Scan for the cell matching the given text and deliver its (X, Y) coordinate at center. 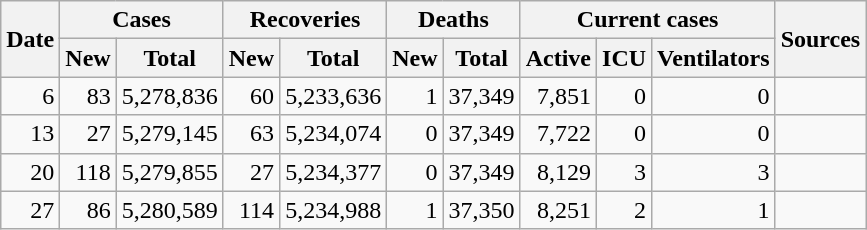
5,233,636 (334, 96)
118 (88, 172)
6 (30, 96)
8,251 (558, 210)
ICU (624, 58)
8,129 (558, 172)
Sources (820, 39)
2 (624, 210)
5,280,589 (170, 210)
7,722 (558, 134)
7,851 (558, 96)
20 (30, 172)
Current cases (648, 20)
5,278,836 (170, 96)
Deaths (454, 20)
Date (30, 39)
114 (251, 210)
Cases (142, 20)
63 (251, 134)
5,279,855 (170, 172)
5,234,377 (334, 172)
13 (30, 134)
5,234,988 (334, 210)
5,279,145 (170, 134)
Active (558, 58)
5,234,074 (334, 134)
Ventilators (714, 58)
37,350 (482, 210)
83 (88, 96)
60 (251, 96)
Recoveries (304, 20)
86 (88, 210)
